Return (X, Y) of the center of cell containing provided text 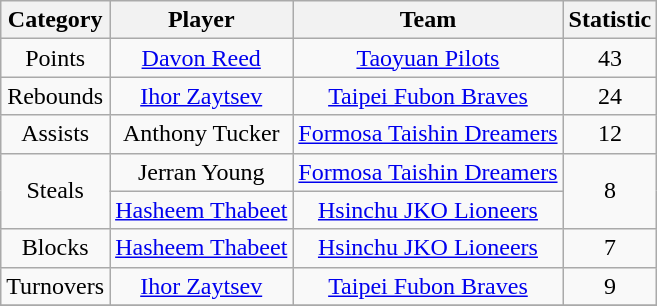
7 (610, 248)
Davon Reed (202, 58)
Taoyuan Pilots (428, 58)
Category (56, 20)
Statistic (610, 20)
Jerran Young (202, 172)
Rebounds (56, 96)
Assists (56, 134)
Blocks (56, 248)
12 (610, 134)
43 (610, 58)
Anthony Tucker (202, 134)
Player (202, 20)
24 (610, 96)
Turnovers (56, 286)
Points (56, 58)
8 (610, 191)
Steals (56, 191)
Team (428, 20)
9 (610, 286)
